Detect which cell encompasses the target text, then output its (x, y) center coordinate. 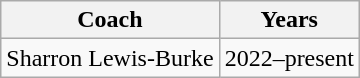
Coach (110, 20)
Years (289, 20)
Sharron Lewis-Burke (110, 58)
2022–present (289, 58)
